Locate the cell with the specified text and output its [x, y] center coordinate. 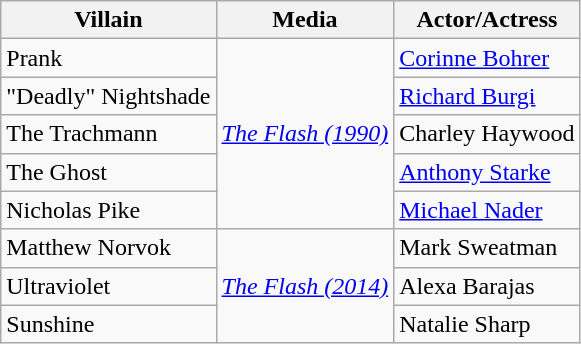
"Deadly" Nightshade [108, 96]
Matthew Norvok [108, 248]
Mark Sweatman [487, 248]
The Flash (1990) [305, 134]
Prank [108, 58]
Sunshine [108, 324]
Actor/Actress [487, 20]
Alexa Barajas [487, 286]
Media [305, 20]
The Flash (2014) [305, 286]
Anthony Starke [487, 172]
Michael Nader [487, 210]
Nicholas Pike [108, 210]
The Trachmann [108, 134]
Richard Burgi [487, 96]
Corinne Bohrer [487, 58]
Charley Haywood [487, 134]
Natalie Sharp [487, 324]
The Ghost [108, 172]
Ultraviolet [108, 286]
Villain [108, 20]
